Identify which cell holds the provided text, then report its (x, y) central coordinate. 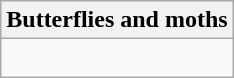
Butterflies and moths (117, 20)
